Find where the given text appears and provide that cell's center as (X, Y) coordinate. 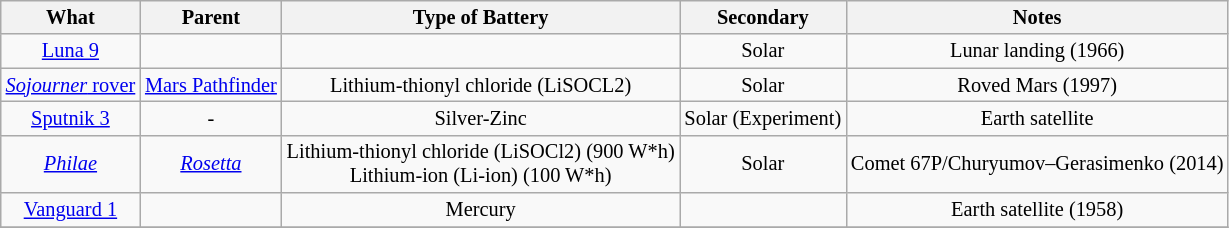
Solar (Experiment) (763, 118)
Lithium-thionyl chloride (LiSOCl2) (900 W*h)Lithium-ion (Li-ion) (100 W*h) (481, 164)
Silver-Zinc (481, 118)
Philae (70, 164)
Sojourner rover (70, 85)
Comet 67P/Churyumov–Gerasimenko (2014) (1037, 164)
Earth satellite (1958) (1037, 210)
Earth satellite (1037, 118)
Type of Battery (481, 17)
Mercury (481, 210)
Roved Mars (1997) (1037, 85)
Vanguard 1 (70, 210)
Mars Pathfinder (211, 85)
Lunar landing (1966) (1037, 51)
Rosetta (211, 164)
Secondary (763, 17)
What (70, 17)
- (211, 118)
Parent (211, 17)
Luna 9 (70, 51)
Sputnik 3 (70, 118)
Lithium-thionyl chloride (LiSOCL2) (481, 85)
Notes (1037, 17)
